Return (X, Y) of the center of cell containing provided text 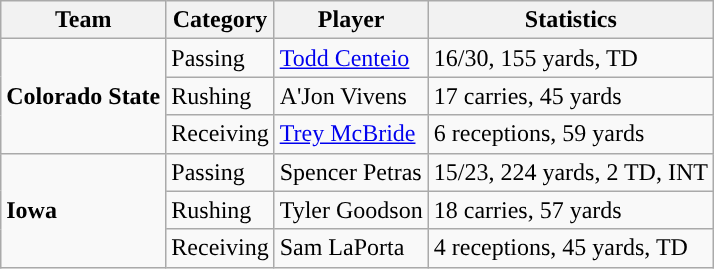
6 receptions, 59 yards (570, 134)
Todd Centeio (351, 58)
Team (84, 20)
17 carries, 45 yards (570, 96)
Iowa (84, 210)
15/23, 224 yards, 2 TD, INT (570, 172)
Spencer Petras (351, 172)
16/30, 155 yards, TD (570, 58)
18 carries, 57 yards (570, 210)
Trey McBride (351, 134)
A'Jon Vivens (351, 96)
Tyler Goodson (351, 210)
Statistics (570, 20)
Player (351, 20)
Category (220, 20)
4 receptions, 45 yards, TD (570, 248)
Colorado State (84, 96)
Sam LaPorta (351, 248)
